Locate the cell with the specified text and output its [X, Y] center coordinate. 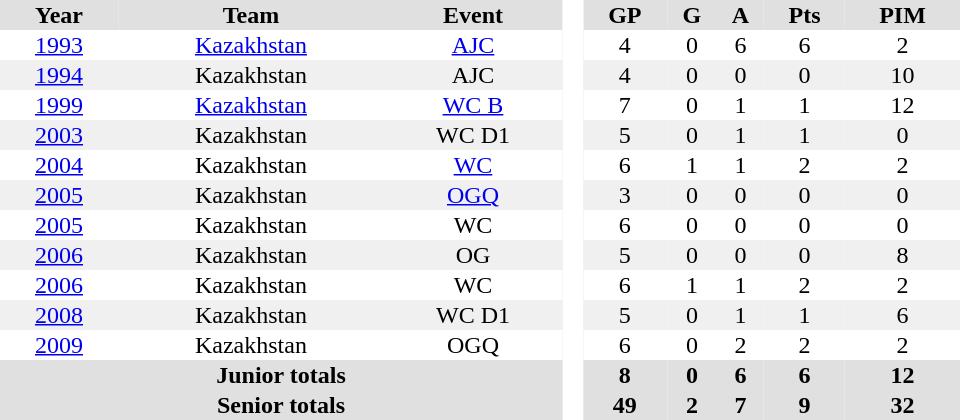
Year [59, 15]
1994 [59, 75]
PIM [902, 15]
9 [804, 405]
Team [251, 15]
10 [902, 75]
A [740, 15]
G [692, 15]
2008 [59, 315]
2009 [59, 345]
GP [625, 15]
Senior totals [281, 405]
Pts [804, 15]
Junior totals [281, 375]
OG [473, 255]
2003 [59, 135]
WC B [473, 105]
1993 [59, 45]
32 [902, 405]
Event [473, 15]
1999 [59, 105]
2004 [59, 165]
3 [625, 195]
49 [625, 405]
